Provide the [x, y] coordinate of the cell's center where the given text is located.  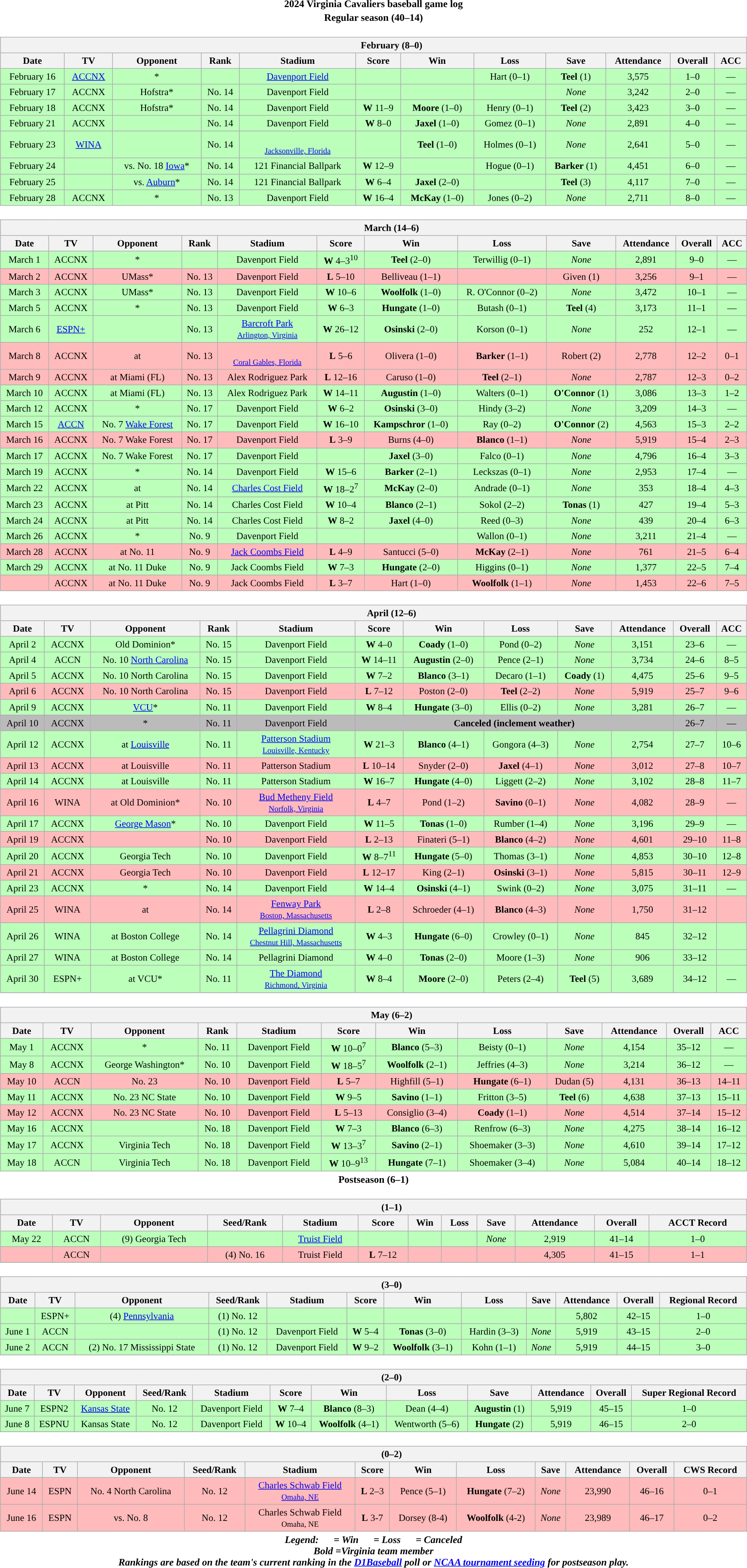
2,778 [646, 356]
June 14 [22, 1491]
11–7 [731, 781]
Hungate (2–0) [411, 567]
Wallon (0–1) [502, 536]
April 13 [23, 765]
46–15 [611, 1424]
44–15 [639, 1347]
18–12 [729, 1162]
Fritton (3–5) [502, 1097]
Old Dominion* [145, 645]
W 9–2 [366, 1347]
W 15–6 [341, 472]
Decaro (1–1) [520, 676]
L 5–13 [348, 1113]
February 18 [33, 108]
R. O'Connor (0–2) [502, 292]
(2–0) [373, 1377]
ESPNU [54, 1424]
April 2 [23, 645]
11–8 [731, 839]
vs. No. 18 Iowa* [157, 166]
Blanco (8–3) [349, 1408]
4,117 [638, 182]
Woolfolk (1–0) [411, 292]
36–12 [689, 1064]
at Old Dominion* [145, 802]
Osinski (3–1) [520, 873]
(4) Pennsylvania [142, 1316]
(1–1) [373, 1207]
9–1 [697, 276]
March 5 [25, 308]
4–3 [732, 488]
June 7 [18, 1408]
Coady (1–1) [502, 1113]
April 9 [23, 707]
George Mason* [145, 824]
4,131 [634, 1081]
February 23 [33, 145]
L 12–17 [379, 873]
Finateri (5–1) [444, 839]
Hungate (2) [499, 1424]
Canceled (inclement weather) [514, 723]
Crowley (0–1) [520, 936]
W 4–3 [379, 936]
Teel (5) [584, 979]
April 5 [23, 676]
Butash (0–1) [502, 308]
42–15 [639, 1316]
Jacksonville, Florida [298, 145]
W 5–4 [366, 1331]
L 2–3 [372, 1491]
Teel (1) [576, 76]
George Washington* [144, 1064]
April 19 [23, 839]
46–16 [652, 1491]
18–4 [697, 488]
1,750 [643, 910]
16–4 [697, 456]
May 8 [22, 1064]
W 26–12 [341, 329]
22–6 [697, 583]
Augustin (1–0) [411, 393]
Caruso (1–0) [411, 377]
W 6–3 [341, 308]
Barcroft ParkArlington, Virginia [268, 329]
(0–2) [373, 1454]
9–5 [731, 676]
McKay (1–0) [437, 198]
Pellagrini DiamondChestnut Hill, Massachusetts [296, 936]
Hungate (7–2) [496, 1491]
Blanco (2–1) [411, 504]
23,990 [598, 1491]
Hungate (3–0) [444, 707]
2,787 [646, 377]
29–9 [695, 824]
L 4–9 [341, 552]
4–0 [693, 123]
14–11 [729, 1081]
February (8–0) [373, 45]
Teel (6) [574, 1097]
Belliveau (1–1) [411, 276]
3,196 [643, 824]
Jaxel (4–1) [520, 765]
W 10–6 [341, 292]
Rumber (1–4) [520, 824]
March 3 [25, 292]
Olivera (1–0) [411, 356]
46–17 [652, 1518]
W 11–9 [379, 108]
Barker (1–1) [502, 356]
Coady (1–0) [444, 645]
9–6 [731, 691]
Thomas (3–1) [520, 856]
25–6 [695, 676]
10–7 [731, 765]
May 10 [22, 1081]
Teel (3) [576, 182]
at No. 11 [138, 552]
W 16–7 [379, 781]
7–5 [732, 583]
March 10 [25, 393]
37–13 [689, 1097]
12–3 [697, 377]
15–4 [697, 440]
L 3–7 [341, 583]
39–14 [689, 1145]
W 10–913 [348, 1162]
Burns (4–0) [411, 440]
2–2 [732, 424]
W 13–37 [348, 1145]
Woolfolk (4-2) [496, 1518]
17–4 [697, 472]
35–12 [689, 1047]
252 [646, 329]
41–14 [622, 1239]
906 [643, 958]
April 4 [23, 660]
2–3 [732, 440]
Blanco (4–2) [520, 839]
15–11 [729, 1097]
Dorsey (8-4) [423, 1518]
Fenway ParkBoston, Massachusetts [296, 910]
CWS Record [710, 1470]
3,173 [646, 308]
W 14–4 [379, 888]
April 26 [23, 936]
March 1 [25, 260]
March 22 [25, 488]
23,989 [598, 1518]
4,601 [643, 839]
W 8–2 [341, 520]
Gomez (0–1) [510, 123]
McKay (2–1) [502, 552]
Reed (0–3) [502, 520]
April (12–6) [373, 613]
Patterson StadiumLouisville, Kentucky [296, 744]
ESPN2 [54, 1408]
13–3 [697, 393]
16–12 [729, 1128]
7–0 [693, 182]
30–11 [695, 873]
Savino (0–1) [520, 802]
May 12 [22, 1113]
3,689 [643, 979]
March 2 [25, 276]
10–6 [731, 744]
Ray (0–2) [502, 424]
May 22 [27, 1239]
3,075 [643, 888]
Hart (0–1) [510, 76]
(4) No. 16 [245, 1254]
(3–0) [373, 1285]
Renfrow (6–3) [502, 1128]
34–12 [695, 979]
40–14 [689, 1162]
Woolfolk (2–1) [417, 1064]
30–10 [695, 856]
Hindy (3–2) [502, 409]
April 16 [23, 802]
3,423 [638, 108]
Poston (2–0) [444, 691]
March 16 [25, 440]
Peters (2–4) [520, 979]
W 7–4 [291, 1408]
February 28 [33, 198]
4,514 [634, 1113]
February 17 [33, 92]
45–15 [611, 1408]
March 12 [25, 409]
6–3 [732, 520]
May 11 [22, 1097]
March 9 [25, 377]
Moore (2–0) [444, 979]
Robert (2) [581, 356]
4,853 [643, 856]
4,451 [638, 166]
W 16–10 [341, 424]
2,754 [643, 744]
Pence (2–1) [520, 660]
May 18 [22, 1162]
Swink (0–2) [520, 888]
Teel (2) [576, 108]
3,209 [646, 409]
L 2–13 [379, 839]
Given (1) [581, 276]
Hungate (4–0) [444, 781]
L 3-7 [372, 1518]
L 4–7 [379, 802]
W 4–310 [341, 260]
4,638 [634, 1097]
Gongora (4–3) [520, 744]
March 17 [25, 456]
May 16 [22, 1128]
Highfill (5–1) [417, 1081]
Dean (4–4) [427, 1408]
12–9 [731, 873]
Blanco (1–1) [502, 440]
Jaxel (1–0) [437, 123]
L 10–14 [379, 765]
May 1 [22, 1047]
5,802 [587, 1316]
36–13 [689, 1081]
3,012 [643, 765]
43–15 [639, 1331]
Blanco (6–3) [417, 1128]
Wentworth (5–6) [427, 1424]
4,154 [634, 1047]
(9) Georgia Tech [154, 1239]
W 11–5 [379, 824]
25–7 [695, 691]
Shoemaker (3–3) [502, 1145]
Sokol (2–2) [502, 504]
Hart (1–0) [411, 583]
March 26 [25, 536]
(2) No. 17 Mississippi State [142, 1347]
3,575 [638, 76]
Hungate (6–1) [502, 1081]
37–14 [689, 1113]
Woolfolk (4–1) [349, 1424]
Hungate (6–0) [444, 936]
Jones (0–2) [510, 198]
439 [646, 520]
Tonas (1) [581, 504]
No. 4 North Carolina [131, 1491]
24–6 [695, 660]
1–2 [732, 393]
Hardin (3–3) [494, 1331]
June 1 [18, 1331]
Schroeder (4–1) [444, 910]
5,084 [634, 1162]
L 2–8 [379, 910]
8–0 [693, 198]
31–12 [695, 910]
March 28 [25, 552]
12–8 [731, 856]
Beisty (0–1) [502, 1047]
4,275 [634, 1128]
W 7–2 [379, 676]
4,305 [555, 1254]
April 20 [23, 856]
3,102 [643, 781]
VCU* [145, 707]
Woolfolk (1–1) [502, 583]
Teel (1–0) [437, 145]
Walters (0–1) [502, 393]
L 5–6 [341, 356]
15–3 [697, 424]
3,256 [646, 276]
L 5–10 [341, 276]
6–0 [693, 166]
March 19 [25, 472]
Pellagrini Diamond [296, 958]
28–9 [695, 802]
Hungate (1–0) [411, 308]
3–3 [732, 456]
Santucci (5–0) [411, 552]
1–1 [698, 1254]
2,919 [555, 1239]
Blanco (4–1) [444, 744]
Dudan (5) [574, 1081]
W 18–57 [348, 1064]
20–4 [697, 520]
3,211 [646, 536]
Moore (1–0) [437, 108]
Augustin (2–0) [444, 660]
Shoemaker (3–4) [502, 1162]
Blanco (3–1) [444, 676]
Liggett (2–2) [520, 781]
February 24 [33, 166]
10–1 [697, 292]
Ellis (0–2) [520, 707]
W 8–0 [379, 123]
June 2 [18, 1347]
15–12 [729, 1113]
W 18–27 [341, 488]
Kohn (1–1) [494, 1347]
17–12 [729, 1145]
Hungate (5–0) [444, 856]
Regional Record [703, 1300]
L 3–9 [341, 440]
W 6–2 [341, 409]
3,086 [646, 393]
February 21 [33, 123]
11–1 [697, 308]
at VCU* [145, 979]
1,453 [646, 583]
32–12 [695, 936]
Pence (5–1) [423, 1491]
Terwillig (0–1) [502, 260]
L 12–16 [341, 377]
March 6 [25, 329]
Pond (1–2) [444, 802]
vs. No. 8 [131, 1518]
21–5 [697, 552]
King (2–1) [444, 873]
9–0 [697, 260]
Higgins (0–1) [502, 567]
7–4 [732, 567]
4,082 [643, 802]
Snyder (2–0) [444, 765]
May 17 [22, 1145]
April 17 [23, 824]
353 [646, 488]
Jeffries (4–3) [502, 1064]
March 23 [25, 504]
4,563 [646, 424]
No. 23 [144, 1081]
845 [643, 936]
Jaxel (3–0) [411, 456]
April 12 [23, 744]
427 [646, 504]
Moore (1–3) [520, 958]
4,796 [646, 456]
June 16 [22, 1518]
2,641 [638, 145]
14–3 [697, 409]
McKay (2–0) [411, 488]
1,377 [646, 567]
3,281 [643, 707]
Leckszas (0–1) [502, 472]
O'Connor (2) [581, 424]
Savino (2–1) [417, 1145]
Hungate (7–1) [417, 1162]
3,242 [638, 92]
8–5 [731, 660]
L 5–7 [348, 1081]
Hogue (0–1) [510, 166]
Tonas (2–0) [444, 958]
W 10–07 [348, 1047]
April 23 [23, 888]
W 6–4 [379, 182]
Barker (2–1) [411, 472]
April 30 [23, 979]
5–0 [693, 145]
April 6 [23, 691]
Tonas (1–0) [444, 824]
Korson (0–1) [502, 329]
5,815 [643, 873]
28–8 [695, 781]
April 21 [23, 873]
38–14 [689, 1128]
2,953 [646, 472]
2,711 [638, 198]
February 16 [33, 76]
March 24 [25, 520]
Henry (0–1) [510, 108]
4,610 [634, 1145]
Jaxel (4–0) [411, 520]
April 10 [23, 723]
March 29 [25, 567]
Teel (2–1) [502, 377]
W 9–5 [348, 1097]
vs. Auburn* [157, 182]
27–8 [695, 765]
Osinski (4–1) [444, 888]
Coady (1) [584, 676]
April 25 [23, 910]
Tonas (3–0) [423, 1331]
Coral Gables, Florida [268, 356]
12–1 [697, 329]
Consiglio (3–4) [417, 1113]
W 8–711 [379, 856]
Osinski (3–0) [411, 409]
W 21–3 [379, 744]
Holmes (0–1) [510, 145]
31–11 [695, 888]
3,151 [643, 645]
33–12 [695, 958]
February 25 [33, 182]
Augustin (1) [499, 1408]
Pond (0–2) [520, 645]
Savino (1–1) [417, 1097]
3,734 [643, 660]
Teel (4) [581, 308]
March 8 [25, 356]
Woolfolk (3–1) [423, 1347]
Jaxel (2–0) [437, 182]
23–6 [695, 645]
May (6–2) [373, 1015]
April 27 [23, 958]
Falco (0–1) [502, 456]
Kampschror (1–0) [411, 424]
Blanco (4–3) [520, 910]
March 15 [25, 424]
Teel (2–2) [520, 691]
Blanco (5–3) [417, 1047]
29–10 [695, 839]
21–4 [697, 536]
O'Connor (1) [581, 393]
W 12–9 [379, 166]
Andrade (0–1) [502, 488]
27–7 [695, 744]
Osinski (2–0) [411, 329]
4,475 [643, 676]
761 [646, 552]
ACCT Record [698, 1223]
The DiamondRichmond, Virginia [296, 979]
22–5 [697, 567]
June 8 [18, 1424]
March (14–6) [373, 228]
41–15 [622, 1254]
W 16–4 [379, 198]
April 14 [23, 781]
6–4 [732, 552]
3,214 [634, 1064]
Super Regional Record [689, 1393]
5–3 [732, 504]
Teel (2–0) [411, 260]
19–4 [697, 504]
12–2 [697, 356]
Bud Metheny FieldNorfolk, Virginia [296, 802]
Barker (1) [576, 166]
3,472 [646, 292]
